Identify which cell holds the provided text, then report its (X, Y) central coordinate. 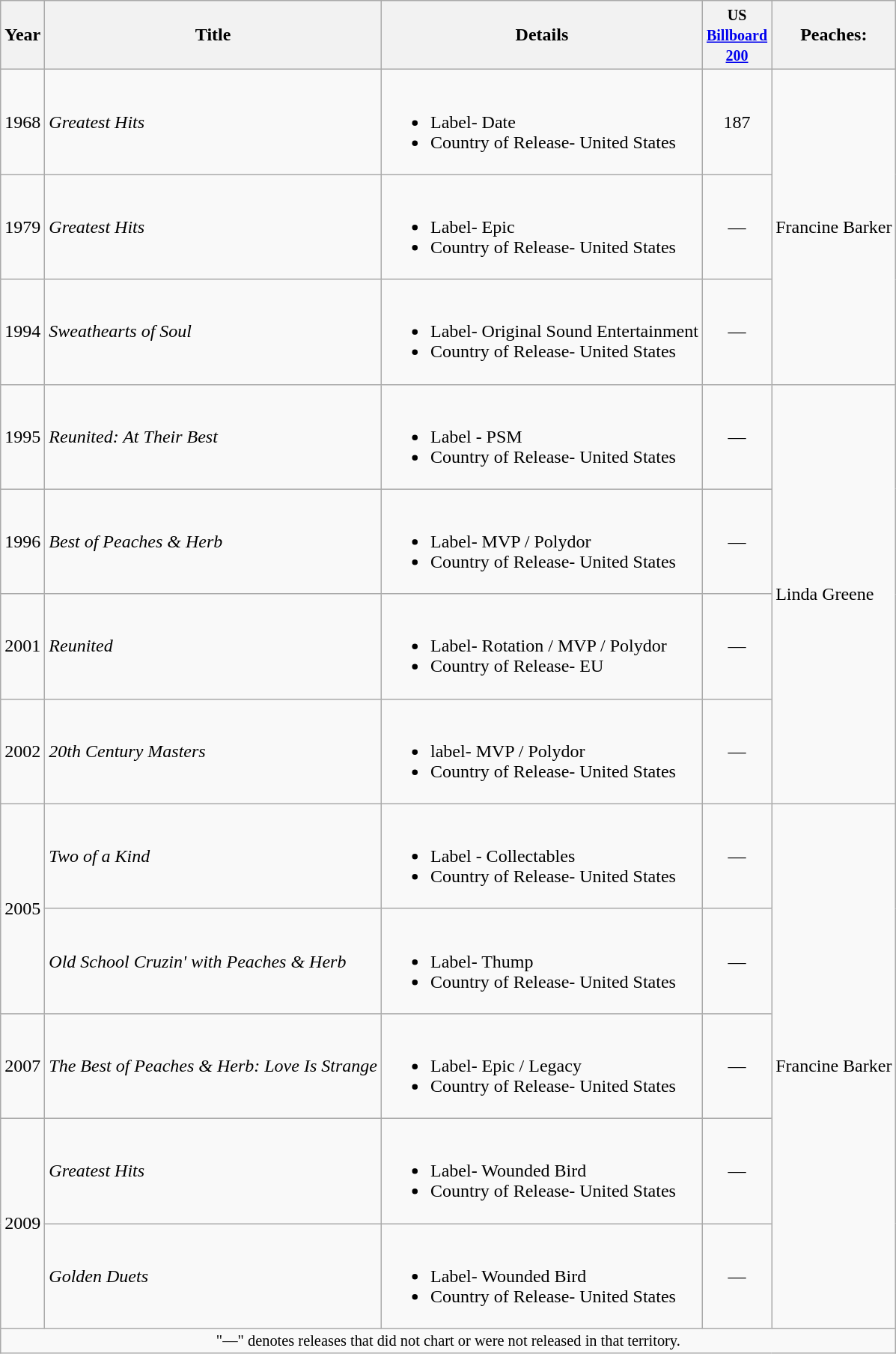
2001 (22, 646)
US Billboard 200 (737, 35)
"—" denotes releases that did not chart or were not released in that territory. (448, 1341)
1995 (22, 437)
1968 (22, 122)
1979 (22, 227)
Label- EpicCountry of Release- United States (542, 227)
Label - PSMCountry of Release- United States (542, 437)
Label - CollectablesCountry of Release- United States (542, 856)
Sweathearts of Soul (213, 332)
Best of Peaches & Herb (213, 541)
Year (22, 35)
187 (737, 122)
Details (542, 35)
Label- MVP / PolydorCountry of Release- United States (542, 541)
Two of a Kind (213, 856)
1994 (22, 332)
2007 (22, 1066)
label- MVP / PolydorCountry of Release- United States (542, 751)
Title (213, 35)
2009 (22, 1223)
20th Century Masters (213, 751)
Old School Cruzin' with Peaches & Herb (213, 961)
Peaches: (834, 35)
2005 (22, 908)
Label- Epic / LegacyCountry of Release- United States (542, 1066)
Label- Rotation / MVP / PolydorCountry of Release- EU (542, 646)
Label- Original Sound EntertainmentCountry of Release- United States (542, 332)
The Best of Peaches & Herb: Love Is Strange (213, 1066)
2002 (22, 751)
Label- DateCountry of Release- United States (542, 122)
Golden Duets (213, 1276)
Linda Greene (834, 594)
Label- ThumpCountry of Release- United States (542, 961)
Reunited (213, 646)
1996 (22, 541)
Reunited: At Their Best (213, 437)
